Provide the (x, y) coordinate of the cell's center where the given text is located.  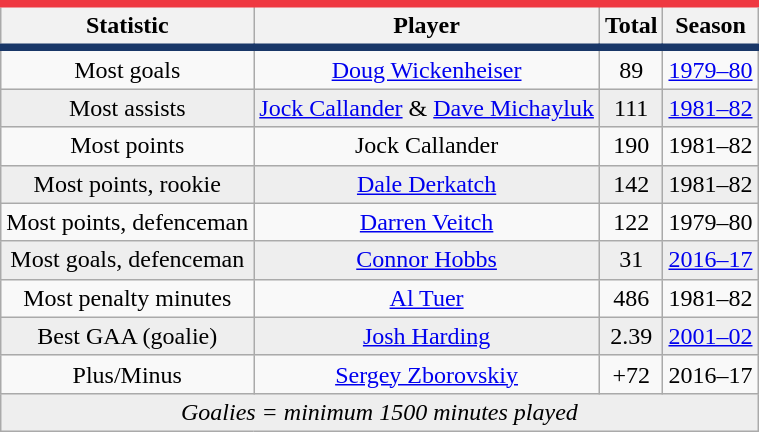
Jock Callander (427, 146)
Goalies = minimum 1500 minutes played (380, 412)
Most assists (128, 108)
142 (631, 184)
122 (631, 222)
+72 (631, 374)
Most goals (128, 68)
Most penalty minutes (128, 298)
Darren Veitch (427, 222)
2.39 (631, 336)
Sergey Zborovskiy (427, 374)
Josh Harding (427, 336)
Doug Wickenheiser (427, 68)
Most points, defenceman (128, 222)
Most goals, defenceman (128, 260)
Season (710, 26)
Total (631, 26)
111 (631, 108)
486 (631, 298)
Player (427, 26)
Al Tuer (427, 298)
Plus/Minus (128, 374)
Most points (128, 146)
Best GAA (goalie) (128, 336)
Jock Callander & Dave Michayluk (427, 108)
Connor Hobbs (427, 260)
31 (631, 260)
Dale Derkatch (427, 184)
Statistic (128, 26)
2001–02 (710, 336)
190 (631, 146)
89 (631, 68)
Most points, rookie (128, 184)
